Find where the given text appears and provide that cell's center as [X, Y] coordinate. 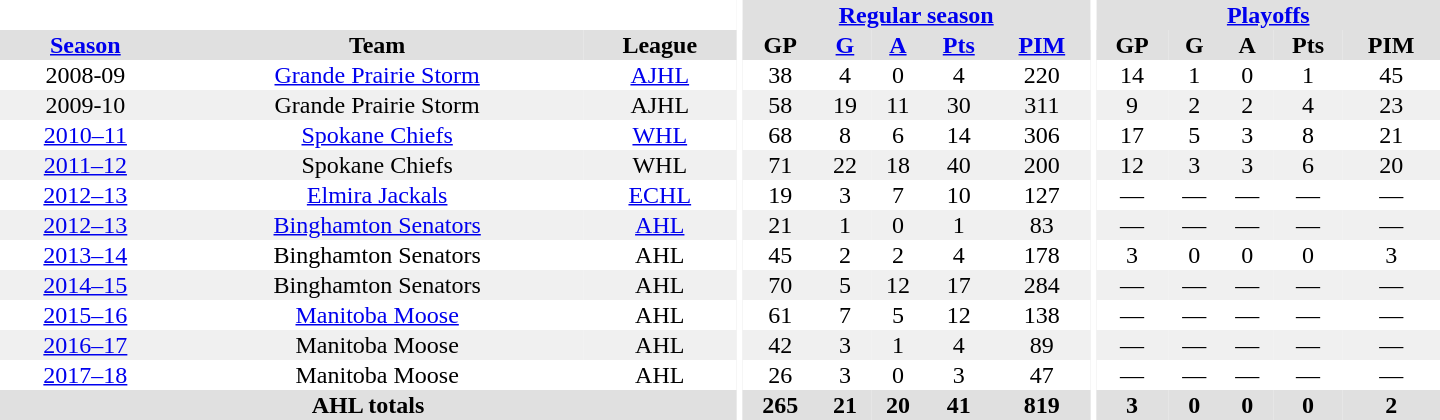
26 [780, 375]
2008-09 [86, 75]
2013–14 [86, 255]
22 [844, 165]
138 [1042, 315]
Elmira Jackals [378, 195]
200 [1042, 165]
70 [780, 285]
9 [1132, 105]
18 [898, 165]
2016–17 [86, 345]
2015–16 [86, 315]
819 [1042, 405]
58 [780, 105]
League [660, 45]
10 [958, 195]
306 [1042, 135]
68 [780, 135]
42 [780, 345]
Regular season [916, 15]
2014–15 [86, 285]
2009-10 [86, 105]
11 [898, 105]
30 [958, 105]
127 [1042, 195]
23 [1391, 105]
61 [780, 315]
41 [958, 405]
47 [1042, 375]
Season [86, 45]
2010–11 [86, 135]
178 [1042, 255]
40 [958, 165]
Team [378, 45]
83 [1042, 225]
2017–18 [86, 375]
Playoffs [1268, 15]
284 [1042, 285]
265 [780, 405]
AHL totals [368, 405]
220 [1042, 75]
71 [780, 165]
311 [1042, 105]
38 [780, 75]
2011–12 [86, 165]
ECHL [660, 195]
89 [1042, 345]
